Pinpoint the cell where the given text exists, returning its [X, Y] midpoint coordinate. 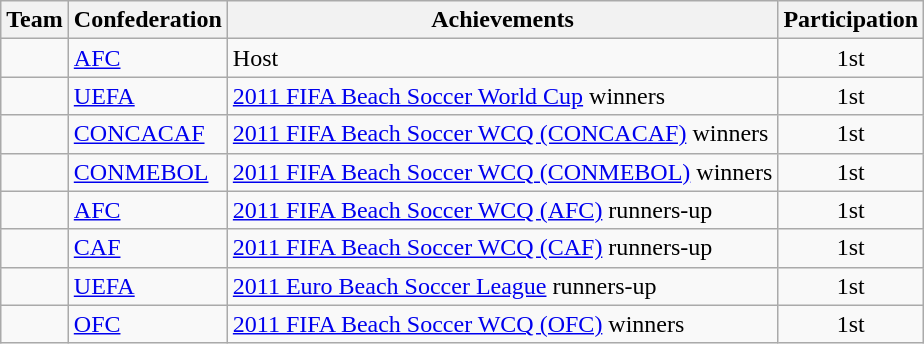
2011 FIFA Beach Soccer WCQ (OFC) winners [502, 324]
CONCACAF [148, 134]
Participation [851, 20]
Achievements [502, 20]
2011 FIFA Beach Soccer WCQ (AFC) runners-up [502, 210]
Host [502, 58]
2011 FIFA Beach Soccer WCQ (CONMEBOL) winners [502, 172]
2011 FIFA Beach Soccer World Cup winners [502, 96]
2011 FIFA Beach Soccer WCQ (CONCACAF) winners [502, 134]
CAF [148, 248]
OFC [148, 324]
Confederation [148, 20]
CONMEBOL [148, 172]
2011 Euro Beach Soccer League runners-up [502, 286]
2011 FIFA Beach Soccer WCQ (CAF) runners-up [502, 248]
Team [35, 20]
